Find where the given text appears and provide that cell's center as [X, Y] coordinate. 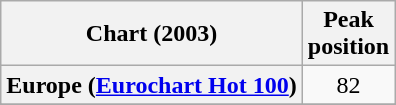
82 [348, 85]
Chart (2003) [152, 34]
Peakposition [348, 34]
Europe (Eurochart Hot 100) [152, 85]
